Find where the given text appears and provide that cell's center as [X, Y] coordinate. 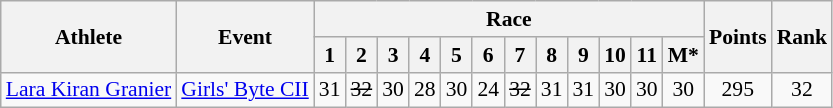
7 [520, 55]
Race [509, 19]
10 [615, 55]
2 [362, 55]
4 [425, 55]
3 [393, 55]
Girls' Byte CII [245, 90]
M* [684, 55]
295 [738, 90]
Lara Kiran Granier [89, 90]
Rank [802, 36]
5 [457, 55]
28 [425, 90]
Event [245, 36]
Athlete [89, 36]
8 [552, 55]
24 [488, 90]
9 [583, 55]
Points [738, 36]
11 [647, 55]
1 [330, 55]
6 [488, 55]
